Pinpoint the cell where the given text exists, returning its (X, Y) midpoint coordinate. 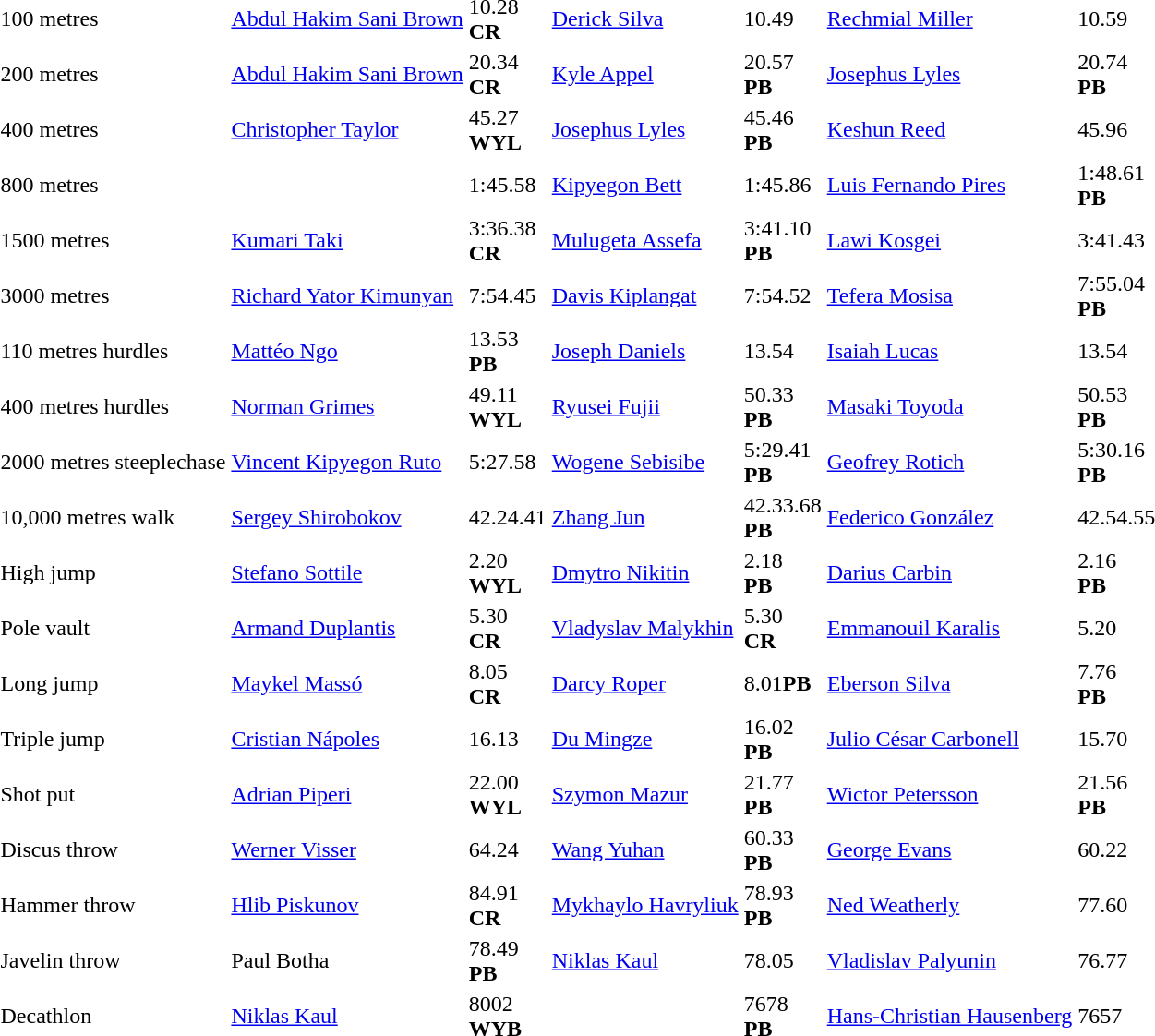
2.18PB (783, 572)
Szymon Mazur (644, 794)
21.77PB (783, 794)
Mykhaylo Havryliuk (644, 905)
Masaki Toyoda (949, 406)
Cristian Nápoles (347, 739)
13.54 (783, 351)
42.33.68PB (783, 517)
Maykel Massó (347, 683)
Wictor Petersson (949, 794)
Stefano Sottile (347, 572)
Eberson Silva (949, 683)
78.93PB (783, 905)
Armand Duplantis (347, 628)
Darius Carbin (949, 572)
Norman Grimes (347, 406)
Hlib Piskunov (347, 905)
Joseph Daniels (644, 351)
78.05 (783, 960)
Mulugeta Assefa (644, 240)
50.33PB (783, 406)
Mattéo Ngo (347, 351)
Richard Yator Kimunyan (347, 295)
Vincent Kipyegon Ruto (347, 462)
42.24.41 (508, 517)
64.24 (508, 849)
20.34CR (508, 74)
Adrian Piperi (347, 794)
8.01PB (783, 683)
Du Mingze (644, 739)
5:27.58 (508, 462)
Luis Fernando Pires (949, 185)
Zhang Jun (644, 517)
Kyle Appel (644, 74)
Abdul Hakim Sani Brown (347, 74)
84.91CR (508, 905)
Kipyegon Bett (644, 185)
20.57PB (783, 74)
22.00WYL (508, 794)
George Evans (949, 849)
Vladislav Palyunin (949, 960)
Christopher Taylor (347, 129)
8.05CR (508, 683)
Tefera Mosisa (949, 295)
1:45.58 (508, 185)
Paul Botha (347, 960)
Emmanouil Karalis (949, 628)
Lawi Kosgei (949, 240)
78.49PB (508, 960)
Davis Kiplangat (644, 295)
45.27WYL (508, 129)
Federico González (949, 517)
Dmytro Nikitin (644, 572)
Ryusei Fujii (644, 406)
7:54.52 (783, 295)
16.02PB (783, 739)
13.53PB (508, 351)
5:29.41PB (783, 462)
49.11WYL (508, 406)
3:41.10PB (783, 240)
2.20WYL (508, 572)
Keshun Reed (949, 129)
Sergey Shirobokov (347, 517)
Ned Weatherly (949, 905)
Julio César Carbonell (949, 739)
Niklas Kaul (644, 960)
Wogene Sebisibe (644, 462)
Kumari Taki (347, 240)
1:45.86 (783, 185)
60.33PB (783, 849)
Werner Visser (347, 849)
3:36.38CR (508, 240)
Vladyslav Malykhin (644, 628)
Isaiah Lucas (949, 351)
16.13 (508, 739)
7:54.45 (508, 295)
Geofrey Rotich (949, 462)
Wang Yuhan (644, 849)
45.46PB (783, 129)
Darcy Roper (644, 683)
